Provide the [X, Y] coordinate of the cell's center where the given text is located.  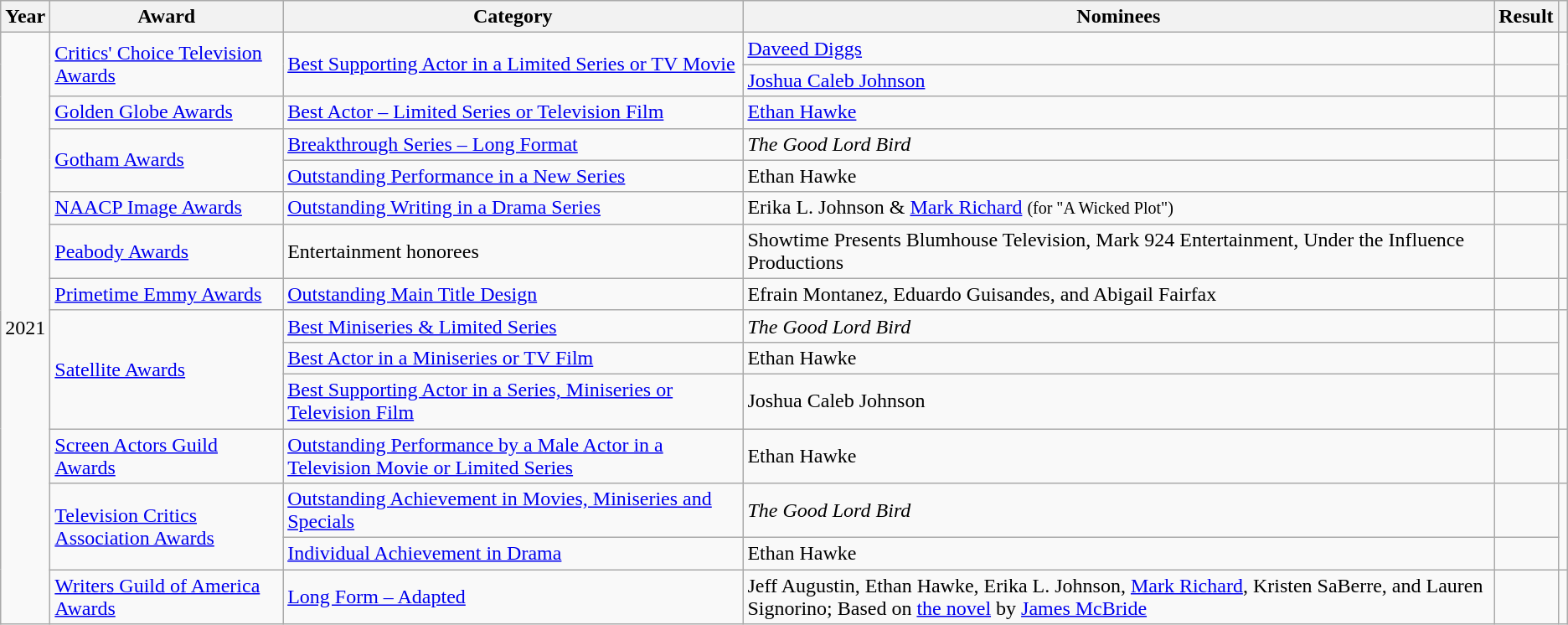
Television Critics Association Awards [167, 526]
Breakthrough Series – Long Format [513, 144]
Best Supporting Actor in a Series, Miniseries or Television Film [513, 400]
Peabody Awards [167, 251]
Best Supporting Actor in a Limited Series or TV Movie [513, 65]
Erika L. Johnson & Mark Richard (for "A Wicked Plot") [1119, 208]
Best Actor – Limited Series or Television Film [513, 112]
Critics' Choice Television Awards [167, 65]
Outstanding Main Title Design [513, 294]
Outstanding Performance in a New Series [513, 176]
Jeff Augustin, Ethan Hawke, Erika L. Johnson, Mark Richard, Kristen SaBerre, and Lauren Signorino; Based on the novel by James McBride [1119, 597]
Best Actor in a Miniseries or TV Film [513, 358]
Primetime Emmy Awards [167, 294]
Outstanding Writing in a Drama Series [513, 208]
Best Miniseries & Limited Series [513, 326]
Long Form – Adapted [513, 597]
Individual Achievement in Drama [513, 554]
2021 [25, 328]
Outstanding Achievement in Movies, Miniseries and Specials [513, 511]
Screen Actors Guild Awards [167, 456]
Satellite Awards [167, 369]
Year [25, 17]
Nominees [1119, 17]
Award [167, 17]
Golden Globe Awards [167, 112]
Daveed Diggs [1119, 49]
Outstanding Performance by a Male Actor in a Television Movie or Limited Series [513, 456]
NAACP Image Awards [167, 208]
Entertainment honorees [513, 251]
Result [1526, 17]
Efrain Montanez, Eduardo Guisandes, and Abigail Fairfax [1119, 294]
Showtime Presents Blumhouse Television, Mark 924 Entertainment, Under the Influence Productions [1119, 251]
Gotham Awards [167, 160]
Writers Guild of America Awards [167, 597]
Category [513, 17]
